Capture the cell that displays the provided text and extract its [X, Y] central coordinate. 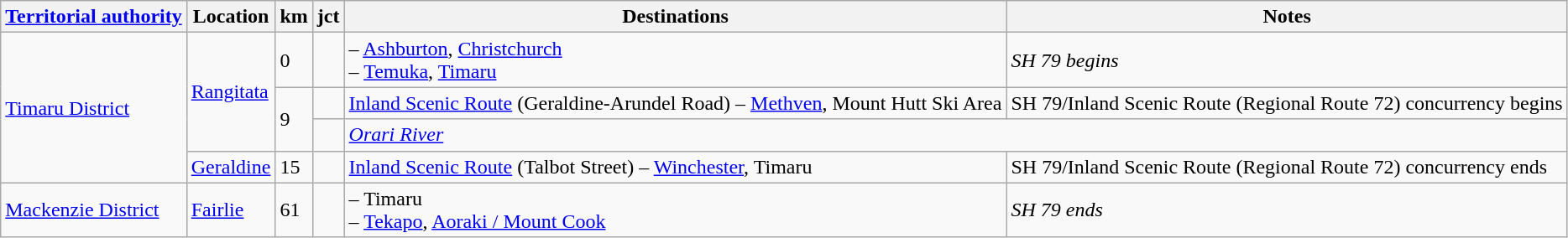
Notes [1287, 17]
Territorial authority [94, 17]
Orari River [955, 135]
61 [294, 210]
SH 79 ends [1287, 210]
Timaru District [94, 107]
SH 79/Inland Scenic Route (Regional Route 72) concurrency begins [1287, 103]
Mackenzie District [94, 210]
SH 79 begins [1287, 60]
SH 79/Inland Scenic Route (Regional Route 72) concurrency ends [1287, 167]
0 [294, 60]
km [294, 17]
Geraldine [231, 167]
Rangitata [231, 92]
Fairlie [231, 210]
Inland Scenic Route (Geraldine-Arundel Road) – Methven, Mount Hutt Ski Area [675, 103]
15 [294, 167]
Inland Scenic Route (Talbot Street) – Winchester, Timaru [675, 167]
9 [294, 119]
Location [231, 17]
Destinations [675, 17]
jct [328, 17]
– Ashburton, Christchurch – Temuka, Timaru [675, 60]
– Timaru – Tekapo, Aoraki / Mount Cook [675, 210]
